Provide the [x, y] coordinate of the cell's center where the given text is located.  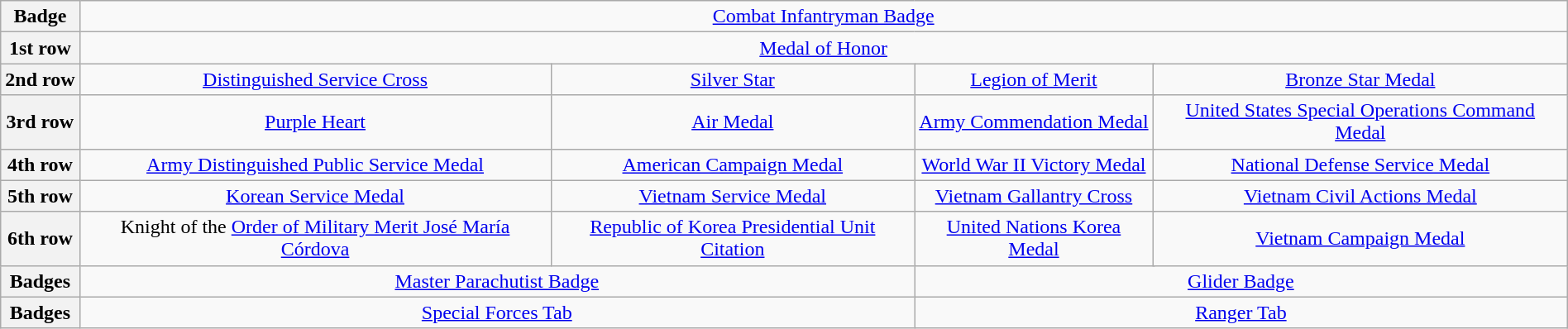
Korean Service Medal [315, 196]
United States Special Operations Command Medal [1360, 122]
Master Parachutist Badge [496, 281]
Bronze Star Medal [1360, 79]
5th row [40, 196]
United Nations Korea Medal [1034, 238]
Knight of the Order of Military Merit José María Córdova [315, 238]
Republic of Korea Presidential Unit Citation [733, 238]
World War II Victory Medal [1034, 164]
2nd row [40, 79]
Badge [40, 17]
Vietnam Gallantry Cross [1034, 196]
Distinguished Service Cross [315, 79]
Vietnam Civil Actions Medal [1360, 196]
Ranger Tab [1241, 312]
Medal of Honor [824, 48]
Silver Star [733, 79]
Vietnam Service Medal [733, 196]
American Campaign Medal [733, 164]
Vietnam Campaign Medal [1360, 238]
Army Distinguished Public Service Medal [315, 164]
Legion of Merit [1034, 79]
National Defense Service Medal [1360, 164]
4th row [40, 164]
Air Medal [733, 122]
1st row [40, 48]
Glider Badge [1241, 281]
Special Forces Tab [496, 312]
3rd row [40, 122]
Combat Infantryman Badge [824, 17]
Purple Heart [315, 122]
Army Commendation Medal [1034, 122]
6th row [40, 238]
